Locate the cell with the specified text and output its [X, Y] center coordinate. 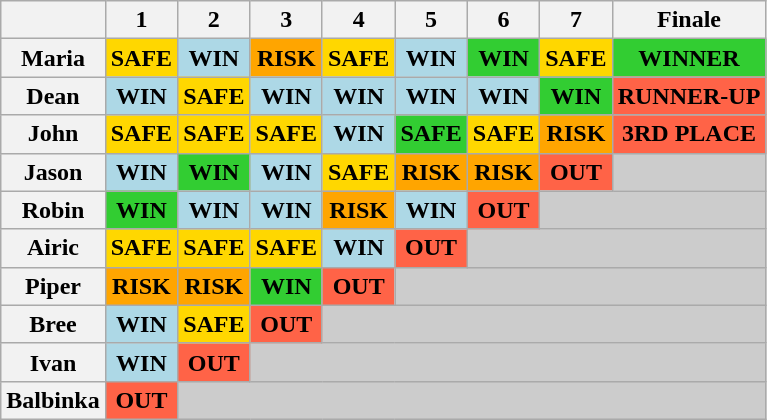
4 [358, 20]
Finale [689, 20]
Maria [53, 58]
Airic [53, 248]
Piper [53, 286]
Balbinka [53, 400]
7 [576, 20]
WINNER [689, 58]
1 [141, 20]
3RD PLACE [689, 134]
2 [214, 20]
6 [503, 20]
Robin [53, 210]
5 [431, 20]
Bree [53, 324]
Jason [53, 172]
Ivan [53, 362]
3 [286, 20]
RUNNER-UP [689, 96]
John [53, 134]
Dean [53, 96]
